Output the (X, Y) coordinate of the center of the cell containing the given text.  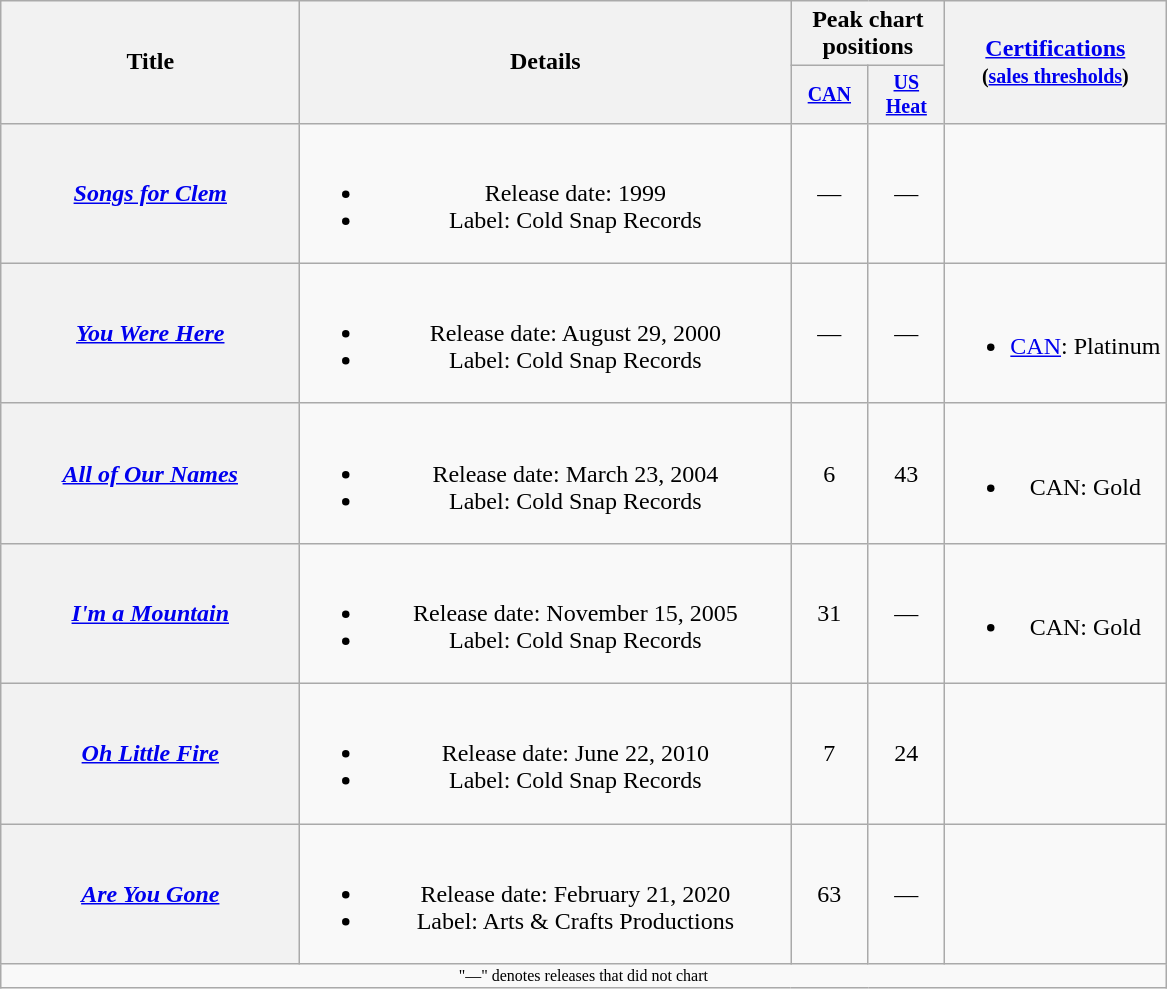
You Were Here (150, 333)
I'm a Mountain (150, 613)
Release date: August 29, 2000Label: Cold Snap Records (546, 333)
Release date: June 22, 2010Label: Cold Snap Records (546, 754)
Details (546, 62)
Release date: February 21, 2020Label: Arts & Crafts Productions (546, 894)
Release date: March 23, 2004Label: Cold Snap Records (546, 473)
US Heat (906, 94)
Title (150, 62)
Songs for Clem (150, 193)
CAN (830, 94)
Oh Little Fire (150, 754)
CAN: Platinum (1056, 333)
6 (830, 473)
Release date: 1999Label: Cold Snap Records (546, 193)
24 (906, 754)
43 (906, 473)
"—" denotes releases that did not chart (584, 976)
31 (830, 613)
Release date: November 15, 2005Label: Cold Snap Records (546, 613)
63 (830, 894)
All of Our Names (150, 473)
Certifications(sales thresholds) (1056, 62)
Are You Gone (150, 894)
Peak chartpositions (868, 34)
7 (830, 754)
